From the cell containing the given text, extract its center point as [x, y] coordinate. 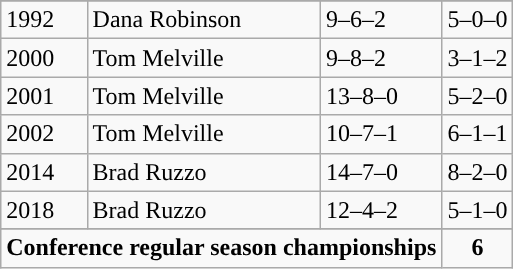
10–7–1 [380, 134]
Dana Robinson [204, 20]
5–1–0 [478, 210]
3–1–2 [478, 58]
13–8–0 [380, 96]
9–8–2 [380, 58]
2002 [44, 134]
8–2–0 [478, 172]
14–7–0 [380, 172]
5–0–0 [478, 20]
6–1–1 [478, 134]
2001 [44, 96]
Conference regular season championships [222, 248]
12–4–2 [380, 210]
2014 [44, 172]
1992 [44, 20]
2000 [44, 58]
6 [478, 248]
9–6–2 [380, 20]
2018 [44, 210]
5–2–0 [478, 96]
